Provide the [X, Y] coordinate of the cell's center where the given text is located.  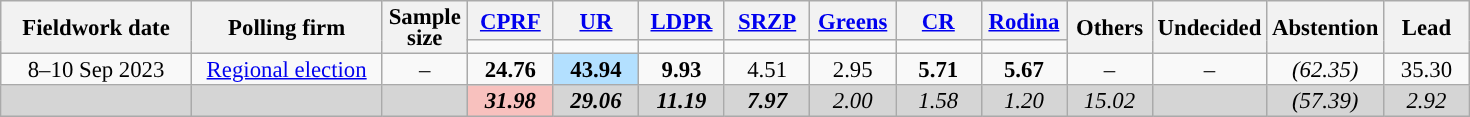
35.30 [1427, 70]
8–10 Sep 2023 [96, 70]
11.19 [682, 101]
Rodina [1024, 20]
LDPR [682, 20]
(62.35) [1326, 70]
1.20 [1024, 101]
1.58 [939, 101]
5.67 [1024, 70]
7.97 [767, 101]
5.71 [939, 70]
Regional election [286, 70]
Lead [1427, 28]
4.51 [767, 70]
CR [939, 20]
31.98 [511, 101]
24.76 [511, 70]
UR [596, 20]
43.94 [596, 70]
2.95 [853, 70]
Undecided [1209, 28]
Others [1110, 28]
Fieldwork date [96, 28]
SRZP [767, 20]
2.00 [853, 101]
Samplesize [425, 28]
9.93 [682, 70]
Greens [853, 20]
15.02 [1110, 101]
(57.39) [1326, 101]
Polling firm [286, 28]
2.92 [1427, 101]
29.06 [596, 101]
Abstention [1326, 28]
CPRF [511, 20]
